For the text-containing cell, return its midpoint in (X, Y) coordinate format. 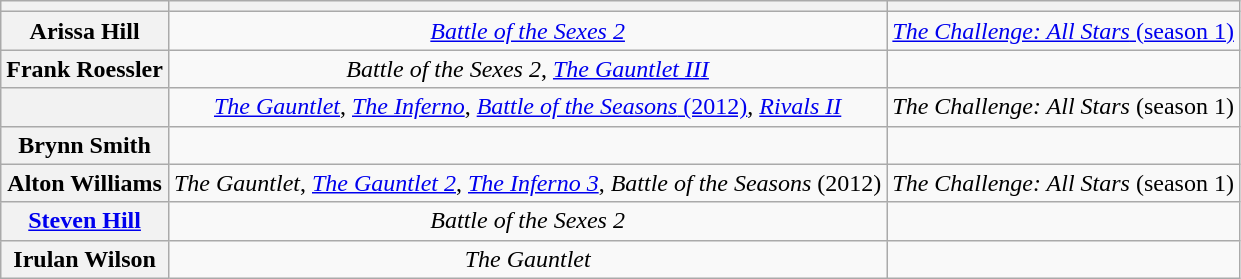
Brynn Smith (85, 145)
Frank Roessler (85, 69)
Battle of the Sexes 2, The Gauntlet III (527, 69)
Alton Williams (85, 183)
Steven Hill (85, 221)
The Gauntlet, The Gauntlet 2, The Inferno 3, Battle of the Seasons (2012) (527, 183)
Arissa Hill (85, 31)
Irulan Wilson (85, 259)
The Gauntlet, The Inferno, Battle of the Seasons (2012), Rivals II (527, 107)
The Gauntlet (527, 259)
